Return (X, Y) of the center of cell containing provided text 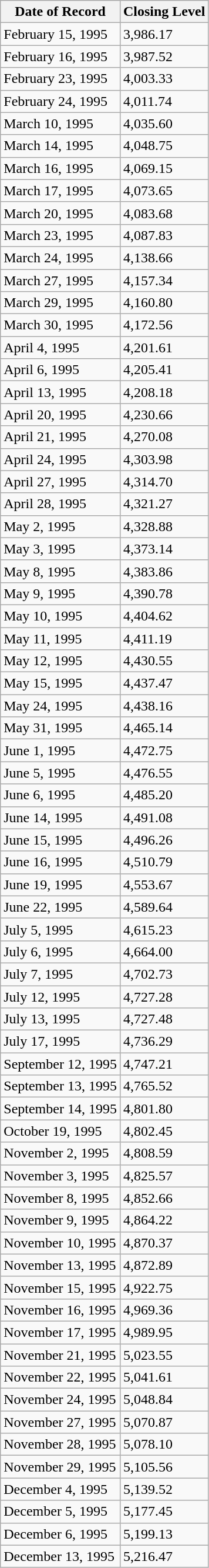
March 16, 1995 (60, 168)
4,011.74 (164, 101)
November 29, 1995 (60, 1467)
June 22, 1995 (60, 907)
Date of Record (60, 12)
November 13, 1995 (60, 1265)
March 20, 1995 (60, 213)
5,139.52 (164, 1489)
November 2, 1995 (60, 1153)
June 5, 1995 (60, 773)
4,801.80 (164, 1109)
November 24, 1995 (60, 1400)
May 24, 1995 (60, 706)
February 15, 1995 (60, 34)
4,437.47 (164, 683)
4,989.95 (164, 1332)
4,872.89 (164, 1265)
November 15, 1995 (60, 1287)
4,314.70 (164, 482)
June 19, 1995 (60, 885)
November 28, 1995 (60, 1444)
4,496.26 (164, 840)
May 11, 1995 (60, 638)
4,553.67 (164, 885)
December 4, 1995 (60, 1489)
Closing Level (164, 12)
July 5, 1995 (60, 929)
4,825.57 (164, 1176)
4,808.59 (164, 1153)
4,747.21 (164, 1064)
April 13, 1995 (60, 392)
April 24, 1995 (60, 459)
4,802.45 (164, 1131)
November 10, 1995 (60, 1243)
November 8, 1995 (60, 1198)
5,023.55 (164, 1355)
4,328.88 (164, 526)
May 9, 1995 (60, 593)
April 6, 1995 (60, 370)
November 9, 1995 (60, 1220)
April 4, 1995 (60, 348)
March 23, 1995 (60, 235)
November 27, 1995 (60, 1422)
4,373.14 (164, 549)
4,476.55 (164, 773)
May 3, 1995 (60, 549)
June 6, 1995 (60, 795)
May 2, 1995 (60, 526)
March 10, 1995 (60, 124)
March 24, 1995 (60, 258)
4,321.27 (164, 504)
5,216.47 (164, 1556)
4,230.66 (164, 415)
December 6, 1995 (60, 1534)
4,969.36 (164, 1310)
4,589.64 (164, 907)
5,070.87 (164, 1422)
4,870.37 (164, 1243)
4,157.34 (164, 281)
4,615.23 (164, 929)
March 27, 1995 (60, 281)
4,003.33 (164, 79)
November 17, 1995 (60, 1332)
4,664.00 (164, 952)
4,465.14 (164, 728)
April 20, 1995 (60, 415)
4,201.61 (164, 348)
3,987.52 (164, 56)
4,390.78 (164, 593)
March 14, 1995 (60, 146)
4,411.19 (164, 638)
4,083.68 (164, 213)
June 14, 1995 (60, 818)
4,160.80 (164, 303)
5,048.84 (164, 1400)
July 12, 1995 (60, 997)
4,138.66 (164, 258)
November 16, 1995 (60, 1310)
4,087.83 (164, 235)
4,727.48 (164, 1019)
4,270.08 (164, 437)
4,430.55 (164, 661)
4,035.60 (164, 124)
November 3, 1995 (60, 1176)
4,736.29 (164, 1042)
4,048.75 (164, 146)
November 22, 1995 (60, 1377)
March 29, 1995 (60, 303)
4,172.56 (164, 325)
February 16, 1995 (60, 56)
September 12, 1995 (60, 1064)
5,199.13 (164, 1534)
4,383.86 (164, 571)
April 28, 1995 (60, 504)
4,205.41 (164, 370)
4,472.75 (164, 750)
July 6, 1995 (60, 952)
4,404.62 (164, 616)
October 19, 1995 (60, 1131)
March 30, 1995 (60, 325)
4,073.65 (164, 191)
May 15, 1995 (60, 683)
September 13, 1995 (60, 1086)
4,438.16 (164, 706)
4,727.28 (164, 997)
4,765.52 (164, 1086)
4,922.75 (164, 1287)
5,041.61 (164, 1377)
April 21, 1995 (60, 437)
April 27, 1995 (60, 482)
4,303.98 (164, 459)
November 21, 1995 (60, 1355)
4,702.73 (164, 974)
September 14, 1995 (60, 1109)
December 13, 1995 (60, 1556)
May 10, 1995 (60, 616)
June 1, 1995 (60, 750)
June 15, 1995 (60, 840)
4,864.22 (164, 1220)
4,485.20 (164, 795)
5,105.56 (164, 1467)
June 16, 1995 (60, 862)
July 7, 1995 (60, 974)
July 13, 1995 (60, 1019)
4,208.18 (164, 392)
4,510.79 (164, 862)
February 23, 1995 (60, 79)
3,986.17 (164, 34)
March 17, 1995 (60, 191)
5,177.45 (164, 1512)
May 31, 1995 (60, 728)
December 5, 1995 (60, 1512)
May 8, 1995 (60, 571)
4,852.66 (164, 1198)
4,069.15 (164, 168)
May 12, 1995 (60, 661)
4,491.08 (164, 818)
July 17, 1995 (60, 1042)
February 24, 1995 (60, 101)
5,078.10 (164, 1444)
